Return (X, Y) of the center of cell containing provided text 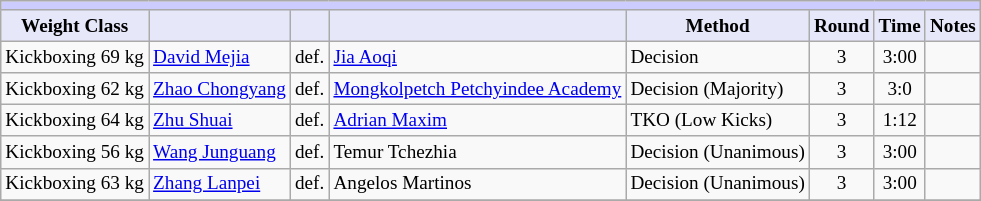
David Mejia (220, 57)
Time (900, 26)
TKO (Low Kicks) (718, 121)
Jia Aoqi (478, 57)
Kickboxing 64 kg (75, 121)
Kickboxing 62 kg (75, 89)
Wang Junguang (220, 152)
Angelos Martinos (478, 184)
Mongkolpetch Petchyindee Academy (478, 89)
Zhang Lanpei (220, 184)
Decision (Majority) (718, 89)
Weight Class (75, 26)
Round (842, 26)
1:12 (900, 121)
Method (718, 26)
Adrian Maxim (478, 121)
Zhao Chongyang (220, 89)
Kickboxing 69 kg (75, 57)
3:0 (900, 89)
Zhu Shuai (220, 121)
Temur Tchezhia (478, 152)
Kickboxing 56 kg (75, 152)
Notes (952, 26)
Decision (718, 57)
Kickboxing 63 kg (75, 184)
